Return the [X, Y] coordinate for the center point of the cell that contains the specified text.  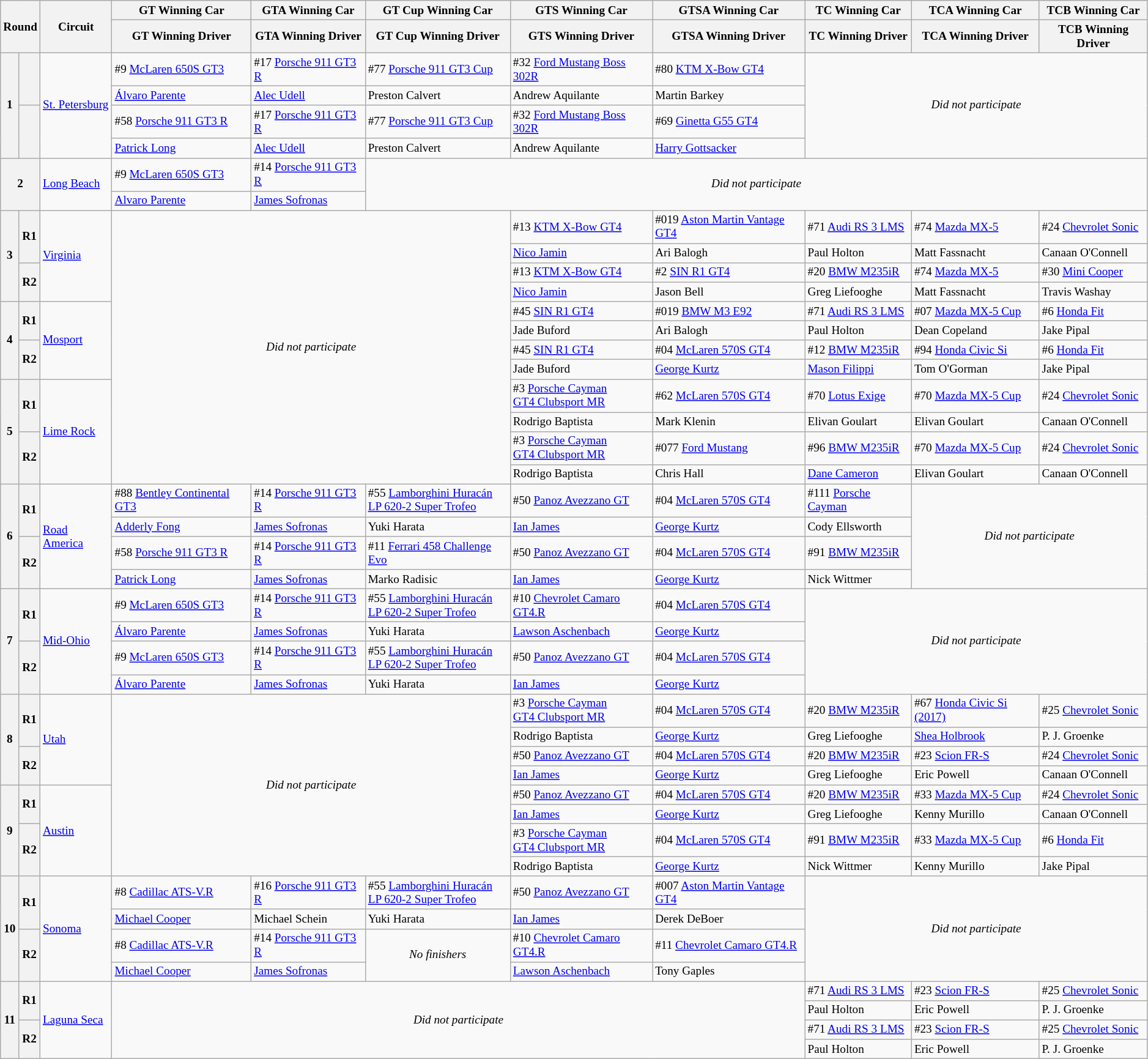
#2 SIN R1 GT4 [729, 272]
TCA Winning Car [975, 10]
TC Winning Car [858, 10]
Mid-Ohio [76, 641]
Road America [76, 537]
#019 BMW M3 E92 [729, 311]
GTA Winning Driver [308, 36]
#007 Aston Martin Vantage GT4 [729, 893]
#11 Chevrolet Camaro GT4.R [729, 945]
#70 Lotus Exige [858, 395]
No finishers [438, 955]
Derek DeBoer [729, 919]
Laguna Seca [76, 1020]
#11 Ferrari 458 Challenge Evo [438, 553]
Michael Schein [308, 919]
GTSA Winning Driver [729, 36]
5 [10, 431]
#88 Bentley Continental GT3 [182, 500]
8 [10, 739]
Mark Klenin [729, 422]
Tony Gaples [729, 972]
Dane Cameron [858, 474]
2 [21, 184]
#12 BMW M235iR [858, 350]
9 [10, 831]
GTSA Winning Car [729, 10]
#077 Ford Mustang [729, 448]
4 [10, 340]
TCA Winning Driver [975, 36]
3 [10, 256]
#67 Honda Civic Si (2017) [975, 710]
Jason Bell [729, 292]
Alvaro Parente [182, 201]
Travis Washay [1094, 292]
#62 McLaren 570S GT4 [729, 395]
Long Beach [76, 184]
1 [10, 105]
11 [10, 1020]
Mason Filippi [858, 370]
GTS Winning Driver [581, 36]
Martin Barkey [729, 95]
#16 Porsche 911 GT3 R [308, 893]
Lime Rock [76, 431]
#94 Honda Civic Si [975, 350]
GT Cup Winning Car [438, 10]
GT Winning Driver [182, 36]
#019 Aston Martin Vantage GT4 [729, 227]
Round [21, 27]
Sonoma [76, 929]
Dean Copeland [975, 330]
10 [10, 929]
Cody Ellsworth [858, 527]
Circuit [76, 27]
Virginia [76, 256]
6 [10, 537]
#30 Mini Cooper [1094, 272]
Utah [76, 739]
#80 KTM X-Bow GT4 [729, 69]
TC Winning Driver [858, 36]
#69 Ginetta G55 GT4 [729, 122]
Chris Hall [729, 474]
Austin [76, 831]
Shea Holbrook [975, 737]
Adderly Fong [182, 527]
7 [10, 641]
GTA Winning Car [308, 10]
#111 Porsche Cayman [858, 500]
Harry Gottsacker [729, 148]
Tom O'Gorman [975, 370]
GT Winning Car [182, 10]
Mosport [76, 340]
St. Petersburg [76, 105]
TCB Winning Driver [1094, 36]
Marko Radisic [438, 579]
#07 Mazda MX-5 Cup [975, 311]
GTS Winning Car [581, 10]
TCB Winning Car [1094, 10]
#96 BMW M235iR [858, 448]
GT Cup Winning Driver [438, 36]
